Return (X, Y) of the center of cell containing provided text 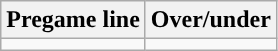
Pregame line (74, 20)
Over/under (210, 20)
